Provide the (X, Y) coordinate of the cell's center where the given text is located.  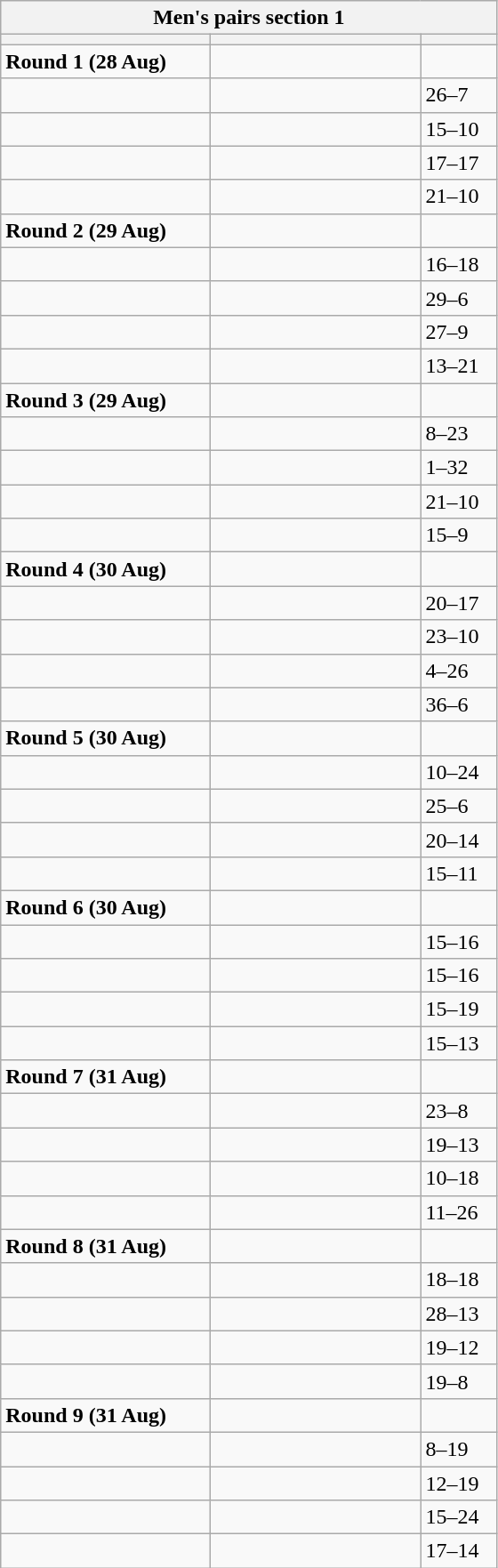
Round 1 (28 Aug) (106, 61)
20–17 (459, 603)
15–19 (459, 1009)
15–11 (459, 873)
23–8 (459, 1111)
25–6 (459, 806)
15–13 (459, 1043)
17–14 (459, 1551)
15–10 (459, 129)
36–6 (459, 704)
10–24 (459, 772)
16–18 (459, 264)
1–32 (459, 468)
29–6 (459, 298)
23–10 (459, 637)
19–12 (459, 1347)
20–14 (459, 840)
11–26 (459, 1212)
15–9 (459, 535)
12–19 (459, 1483)
10–18 (459, 1178)
Men's pairs section 1 (249, 18)
Round 9 (31 Aug) (106, 1415)
19–8 (459, 1381)
8–19 (459, 1449)
15–24 (459, 1517)
19–13 (459, 1145)
18–18 (459, 1280)
Round 4 (30 Aug) (106, 569)
8–23 (459, 434)
4–26 (459, 671)
Round 3 (29 Aug) (106, 399)
26–7 (459, 95)
28–13 (459, 1314)
Round 7 (31 Aug) (106, 1077)
Round 5 (30 Aug) (106, 738)
Round 6 (30 Aug) (106, 907)
13–21 (459, 366)
Round 2 (29 Aug) (106, 230)
Round 8 (31 Aug) (106, 1246)
27–9 (459, 332)
17–17 (459, 163)
